Search for the cell housing the specified text and yield its (x, y) center coordinate. 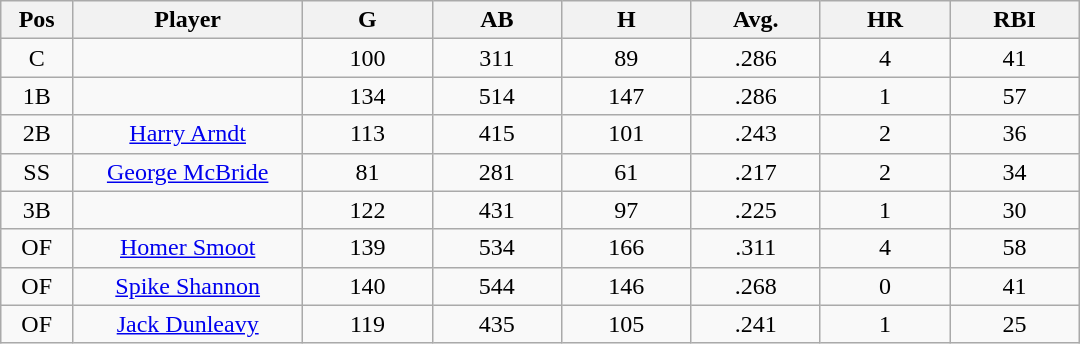
RBI (1014, 20)
146 (626, 286)
34 (1014, 172)
3B (37, 210)
30 (1014, 210)
311 (496, 58)
H (626, 20)
139 (368, 248)
.268 (756, 286)
Homer Smoot (188, 248)
61 (626, 172)
.225 (756, 210)
.311 (756, 248)
101 (626, 134)
.217 (756, 172)
281 (496, 172)
122 (368, 210)
.243 (756, 134)
George McBride (188, 172)
57 (1014, 96)
C (37, 58)
119 (368, 324)
58 (1014, 248)
100 (368, 58)
113 (368, 134)
544 (496, 286)
105 (626, 324)
Pos (37, 20)
81 (368, 172)
Avg. (756, 20)
514 (496, 96)
89 (626, 58)
140 (368, 286)
36 (1014, 134)
25 (1014, 324)
AB (496, 20)
97 (626, 210)
1B (37, 96)
534 (496, 248)
Player (188, 20)
415 (496, 134)
431 (496, 210)
134 (368, 96)
Spike Shannon (188, 286)
435 (496, 324)
0 (884, 286)
Harry Arndt (188, 134)
147 (626, 96)
Jack Dunleavy (188, 324)
.241 (756, 324)
HR (884, 20)
SS (37, 172)
G (368, 20)
2B (37, 134)
166 (626, 248)
